Extract the [x, y] coordinate from the center of the cell holding the provided text.  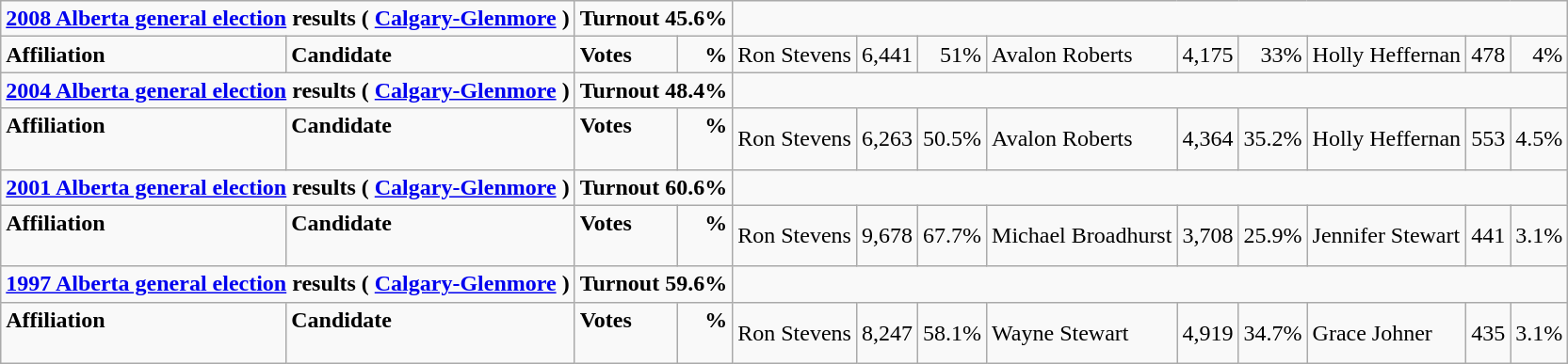
9,678 [887, 235]
2008 Alberta general election results ( Calgary-Glenmore ) [288, 19]
Jennifer Stewart [1386, 235]
67.7% [953, 235]
4.5% [1539, 139]
51% [953, 55]
6,441 [887, 55]
2001 Alberta general election results ( Calgary-Glenmore ) [288, 187]
Turnout 60.6% [654, 187]
Turnout 48.4% [654, 90]
Turnout 45.6% [654, 19]
Turnout 59.6% [654, 284]
Grace Johner [1386, 333]
4,919 [1207, 333]
435 [1488, 333]
4,364 [1207, 139]
Michael Broadhurst [1082, 235]
25.9% [1273, 235]
8,247 [887, 333]
35.2% [1273, 139]
50.5% [953, 139]
441 [1488, 235]
Wayne Stewart [1082, 333]
33% [1273, 55]
58.1% [953, 333]
1997 Alberta general election results ( Calgary-Glenmore ) [288, 284]
4% [1539, 55]
3,708 [1207, 235]
6,263 [887, 139]
34.7% [1273, 333]
4,175 [1207, 55]
553 [1488, 139]
478 [1488, 55]
2004 Alberta general election results ( Calgary-Glenmore ) [288, 90]
